Determine the (X, Y) coordinate at the center of the cell enclosing the given text.  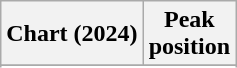
Chart (2024) (72, 34)
Peakposition (189, 34)
